Locate the cell with the specified text and output its (X, Y) center coordinate. 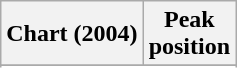
Peak position (189, 34)
Chart (2004) (72, 34)
